Locate the cell with the specified text and output its [x, y] center coordinate. 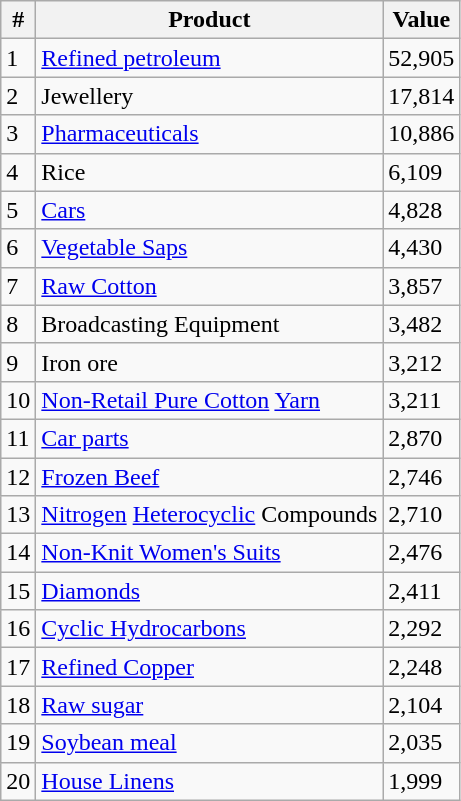
Non-Knit Women's Suits [210, 553]
11 [18, 438]
10,886 [422, 134]
House Linens [210, 781]
4,430 [422, 248]
13 [18, 515]
3 [18, 134]
1 [18, 58]
9 [18, 362]
Broadcasting Equipment [210, 324]
# [18, 20]
6 [18, 248]
Iron ore [210, 362]
Raw sugar [210, 705]
8 [18, 324]
Product [210, 20]
Pharmaceuticals [210, 134]
Non-Retail Pure Cotton Yarn [210, 400]
12 [18, 477]
10 [18, 400]
1,999 [422, 781]
Cars [210, 210]
6,109 [422, 172]
Diamonds [210, 591]
15 [18, 591]
2,870 [422, 438]
2,411 [422, 591]
19 [18, 743]
3,482 [422, 324]
2,476 [422, 553]
2,746 [422, 477]
4,828 [422, 210]
5 [18, 210]
17 [18, 667]
18 [18, 705]
16 [18, 629]
Refined Copper [210, 667]
7 [18, 286]
2,248 [422, 667]
Jewellery [210, 96]
2,710 [422, 515]
Nitrogen Heterocyclic Compounds [210, 515]
Raw Cotton [210, 286]
2,292 [422, 629]
17,814 [422, 96]
3,857 [422, 286]
Value [422, 20]
2 [18, 96]
3,211 [422, 400]
52,905 [422, 58]
2,035 [422, 743]
20 [18, 781]
14 [18, 553]
4 [18, 172]
Vegetable Saps [210, 248]
Rice [210, 172]
2,104 [422, 705]
Refined petroleum [210, 58]
Frozen Beef [210, 477]
Cyclic Hydrocarbons [210, 629]
Car parts [210, 438]
3,212 [422, 362]
Soybean meal [210, 743]
